From the cell containing the given text, extract its center point as (X, Y) coordinate. 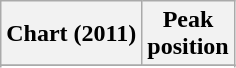
Peakposition (188, 34)
Chart (2011) (72, 34)
